From the cell containing the given text, extract its center point as (x, y) coordinate. 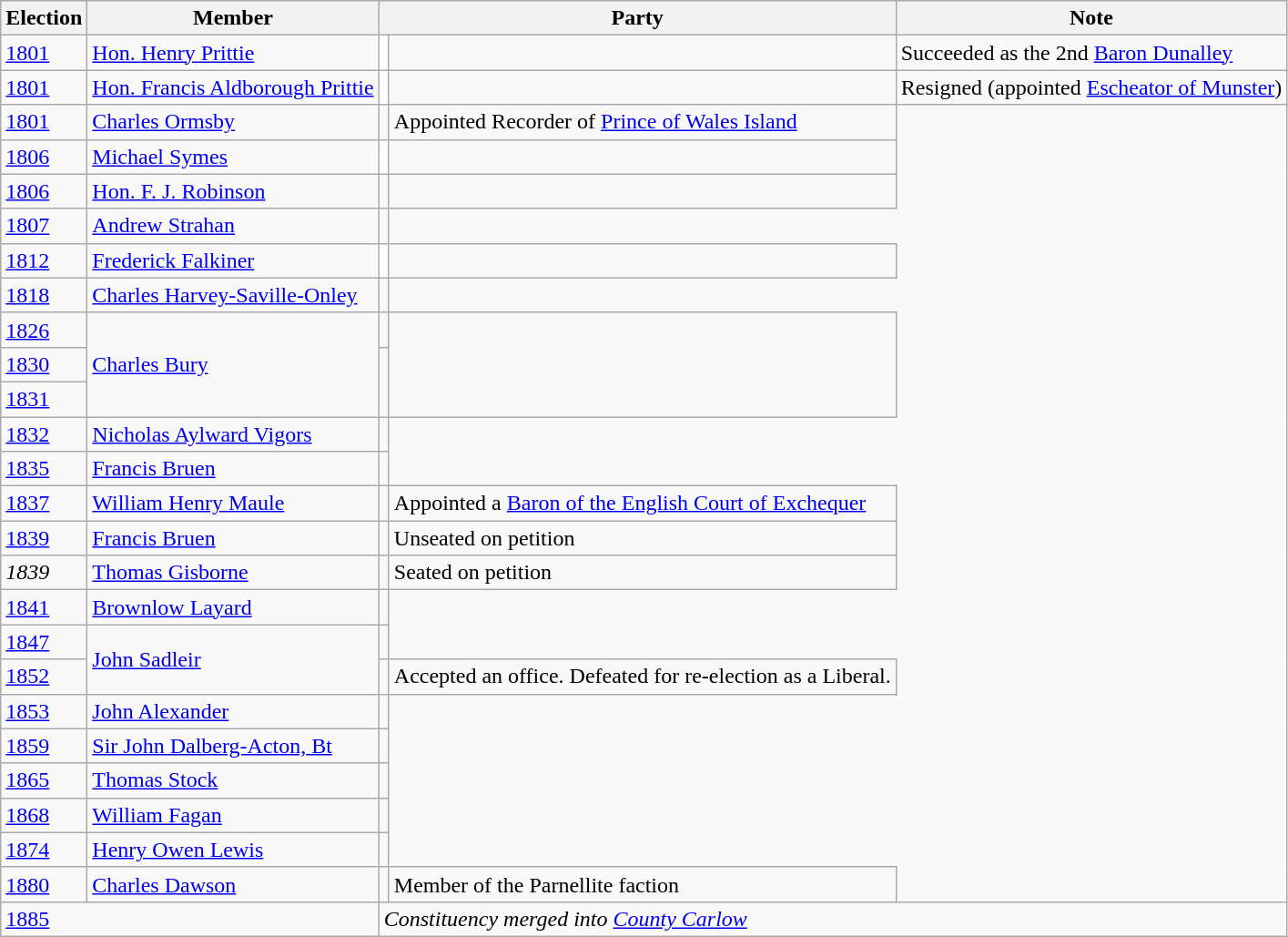
1818 (44, 295)
Charles Harvey-Saville-Onley (233, 295)
1865 (44, 780)
1868 (44, 815)
1853 (44, 711)
1831 (44, 399)
Charles Ormsby (233, 122)
1826 (44, 330)
Unseated on petition (643, 538)
Appointed Recorder of Prince of Wales Island (643, 122)
Henry Owen Lewis (233, 850)
1832 (44, 434)
1835 (44, 469)
John Sadleir (233, 659)
Nicholas Aylward Vigors (233, 434)
Brownlow Layard (233, 607)
Andrew Strahan (233, 226)
Seated on petition (643, 573)
Hon. Francis Aldborough Prittie (233, 87)
1852 (44, 677)
1847 (44, 642)
1885 (189, 919)
Thomas Stock (233, 780)
Appointed a Baron of the English Court of Exchequer (643, 504)
Accepted an office. Defeated for re-election as a Liberal. (643, 677)
Sir John Dalberg-Acton, Bt (233, 746)
Frederick Falkiner (233, 260)
Party (637, 18)
1859 (44, 746)
1807 (44, 226)
Note (1091, 18)
Member (233, 18)
John Alexander (233, 711)
1841 (44, 607)
Michael Symes (233, 157)
1874 (44, 850)
Thomas Gisborne (233, 573)
Election (44, 18)
Succeeded as the 2nd Baron Dunalley (1091, 53)
William Fagan (233, 815)
Charles Dawson (233, 884)
1812 (44, 260)
1830 (44, 364)
William Henry Maule (233, 504)
1880 (44, 884)
Hon. Henry Prittie (233, 53)
1837 (44, 504)
Constituency merged into County Carlow (833, 919)
Hon. F. J. Robinson (233, 191)
Charles Bury (233, 364)
Member of the Parnellite faction (643, 884)
Resigned (appointed Escheator of Munster) (1091, 87)
